Find where the given text appears and provide that cell's center as [X, Y] coordinate. 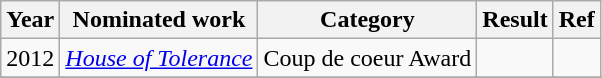
House of Tolerance [159, 58]
Ref [576, 20]
Coup de coeur Award [368, 58]
Result [515, 20]
Category [368, 20]
2012 [30, 58]
Year [30, 20]
Nominated work [159, 20]
